Find where the given text appears and provide that cell's center as [x, y] coordinate. 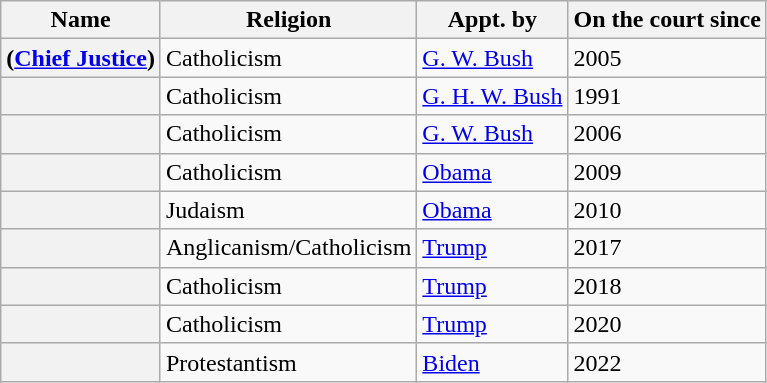
G. H. W. Bush [492, 96]
Name [81, 20]
Appt. by [492, 20]
2009 [667, 172]
Anglicanism/Catholicism [288, 248]
On the court since [667, 20]
2018 [667, 286]
2005 [667, 58]
Religion [288, 20]
2006 [667, 134]
Protestantism [288, 362]
2010 [667, 210]
(Chief Justice) [81, 58]
2020 [667, 324]
1991 [667, 96]
Judaism [288, 210]
2017 [667, 248]
Biden [492, 362]
2022 [667, 362]
